Scan for the cell matching the given text and deliver its (X, Y) coordinate at center. 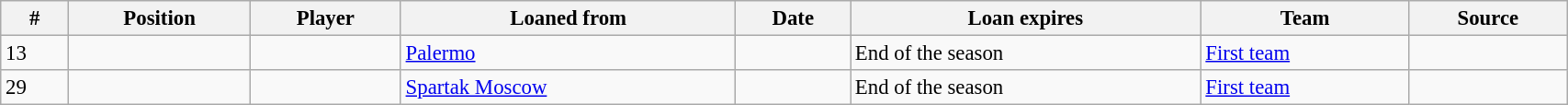
# (35, 18)
Spartak Moscow (568, 87)
13 (35, 53)
Palermo (568, 53)
Loan expires (1025, 18)
Loaned from (568, 18)
Team (1304, 18)
29 (35, 87)
Date (794, 18)
Source (1488, 18)
Player (325, 18)
Position (160, 18)
